Capture the cell that displays the provided text and extract its [X, Y] central coordinate. 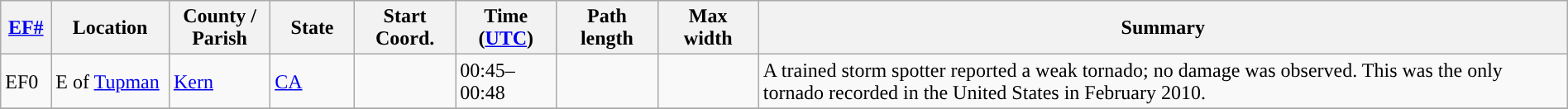
State [313, 28]
EF# [26, 28]
Start Coord. [404, 28]
Max width [708, 28]
County / Parish [219, 28]
Summary [1163, 28]
Path length [607, 28]
Kern [219, 81]
E of Tupman [111, 81]
CA [313, 81]
EF0 [26, 81]
00:45–00:48 [506, 81]
Location [111, 28]
Time (UTC) [506, 28]
A trained storm spotter reported a weak tornado; no damage was observed. This was the only tornado recorded in the United States in February 2010. [1163, 81]
